Return [X, Y] of the center of cell containing provided text 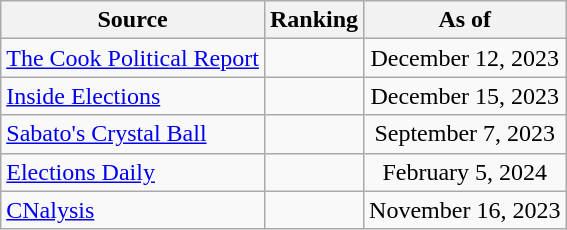
September 7, 2023 [465, 134]
Ranking [314, 20]
December 15, 2023 [465, 96]
CNalysis [133, 210]
November 16, 2023 [465, 210]
February 5, 2024 [465, 172]
December 12, 2023 [465, 58]
Elections Daily [133, 172]
The Cook Political Report [133, 58]
Source [133, 20]
As of [465, 20]
Inside Elections [133, 96]
Sabato's Crystal Ball [133, 134]
